Provide the (x, y) coordinate of the cell's center where the given text is located.  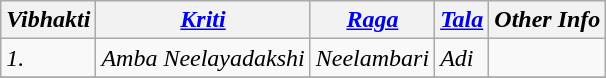
Raga (372, 20)
Other Info (548, 20)
Adi (462, 58)
Kriti (203, 20)
Tala (462, 20)
Vibhakti (48, 20)
Amba Neelayadakshi (203, 58)
1. (48, 58)
Neelambari (372, 58)
